Detect which cell encompasses the target text, then output its [X, Y] center coordinate. 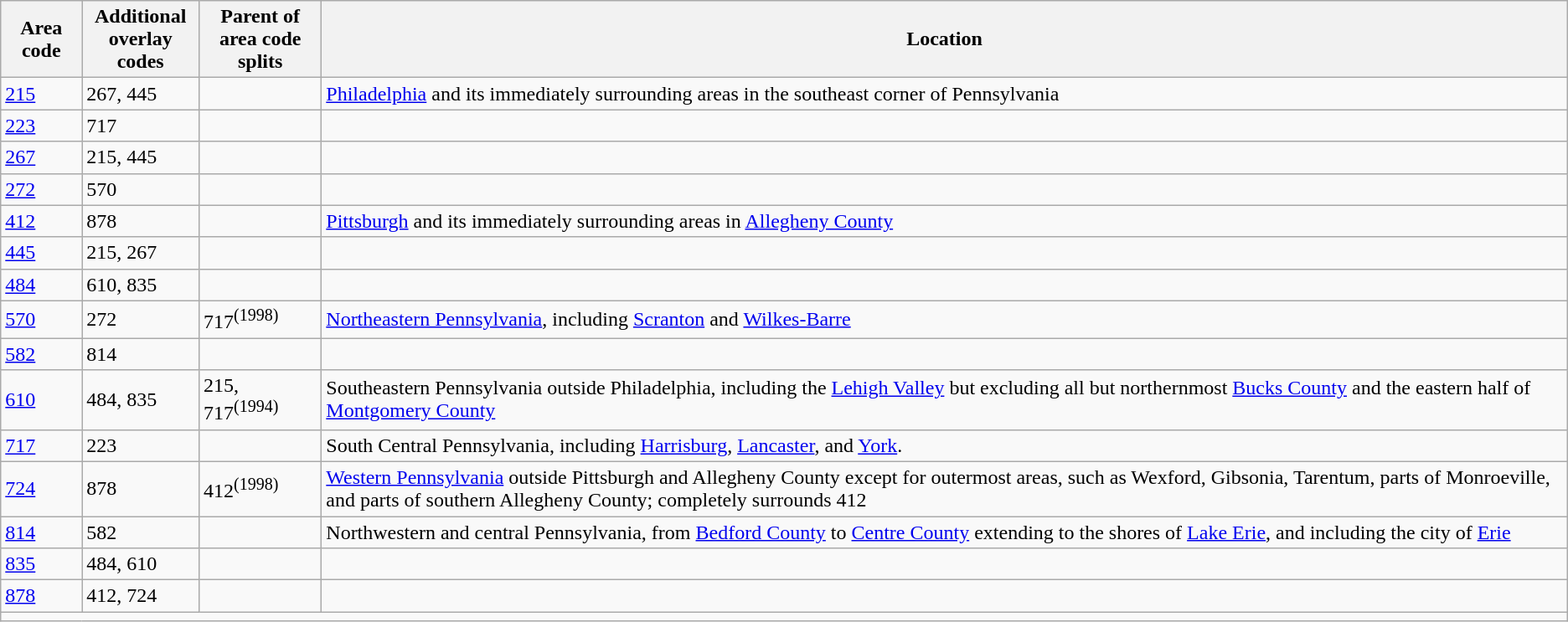
Location [945, 39]
717(1998) [260, 320]
215, 267 [141, 253]
484, 835 [141, 400]
Parent ofarea code splits [260, 39]
215, 717(1994) [260, 400]
Northeastern Pennsylvania, including Scranton and Wilkes-Barre [945, 320]
445 [42, 253]
412(1998) [260, 489]
215 [42, 94]
724 [42, 489]
610, 835 [141, 285]
Northwestern and central Pennsylvania, from Bedford County to Centre County extending to the shores of Lake Erie, and including the city of Erie [945, 532]
215, 445 [141, 157]
484, 610 [141, 564]
484 [42, 285]
412, 724 [141, 596]
South Central Pennsylvania, including Harrisburg, Lancaster, and York. [945, 445]
Additionaloverlay codes [141, 39]
412 [42, 221]
Area code [42, 39]
267, 445 [141, 94]
Pittsburgh and its immediately surrounding areas in Allegheny County [945, 221]
610 [42, 400]
Philadelphia and its immediately surrounding areas in the southeast corner of Pennsylvania [945, 94]
267 [42, 157]
835 [42, 564]
